Pinpoint the cell where the given text exists, returning its (x, y) midpoint coordinate. 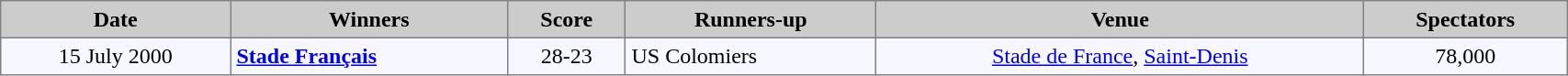
Spectators (1466, 19)
US Colomiers (751, 56)
Stade de France, Saint-Denis (1121, 56)
28-23 (567, 56)
15 July 2000 (116, 56)
Venue (1121, 19)
Winners (369, 19)
Stade Français (369, 56)
Runners-up (751, 19)
Date (116, 19)
Score (567, 19)
78,000 (1466, 56)
